Determine the (X, Y) coordinate at the center of the cell enclosing the given text.  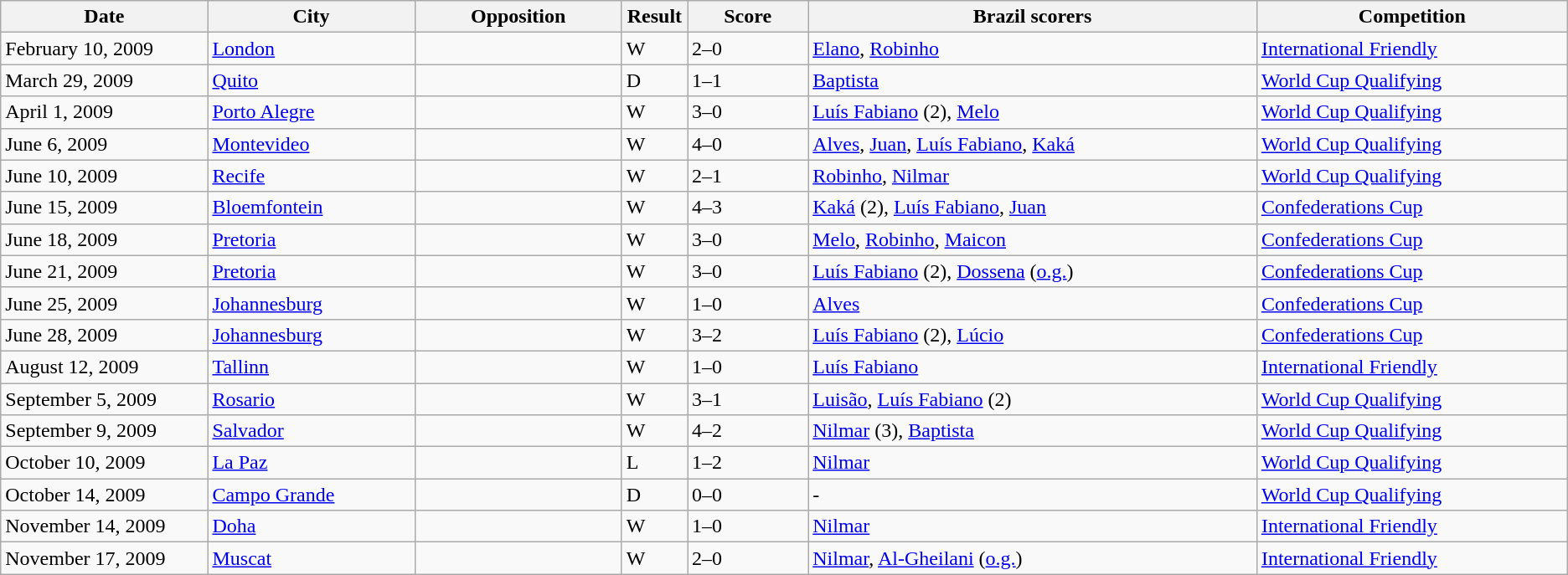
L (654, 463)
Result (654, 17)
Quito (312, 80)
3–2 (748, 335)
Score (748, 17)
Kaká (2), Luís Fabiano, Juan (1033, 208)
March 29, 2009 (104, 80)
Porto Alegre (312, 112)
Alves, Juan, Luís Fabiano, Kaká (1033, 144)
Tallinn (312, 367)
Luís Fabiano (2), Dossena (o.g.) (1033, 271)
- (1033, 495)
City (312, 17)
Salvador (312, 431)
June 25, 2009 (104, 303)
October 10, 2009 (104, 463)
1–2 (748, 463)
April 1, 2009 (104, 112)
Recife (312, 176)
Date (104, 17)
2–1 (748, 176)
Muscat (312, 558)
Competition (1412, 17)
4–0 (748, 144)
0–0 (748, 495)
Melo, Robinho, Maicon (1033, 239)
Doha (312, 526)
September 5, 2009 (104, 399)
Rosario (312, 399)
Montevideo (312, 144)
3–1 (748, 399)
June 21, 2009 (104, 271)
Luís Fabiano (2), Lúcio (1033, 335)
Elano, Robinho (1033, 49)
Opposition (518, 17)
4–3 (748, 208)
Luís Fabiano (1033, 367)
June 15, 2009 (104, 208)
Campo Grande (312, 495)
February 10, 2009 (104, 49)
Baptista (1033, 80)
August 12, 2009 (104, 367)
June 6, 2009 (104, 144)
Bloemfontein (312, 208)
Nilmar, Al-Gheilani (o.g.) (1033, 558)
June 18, 2009 (104, 239)
Alves (1033, 303)
Brazil scorers (1033, 17)
London (312, 49)
November 17, 2009 (104, 558)
Luisão, Luís Fabiano (2) (1033, 399)
November 14, 2009 (104, 526)
June 28, 2009 (104, 335)
1–1 (748, 80)
La Paz (312, 463)
October 14, 2009 (104, 495)
4–2 (748, 431)
Nilmar (3), Baptista (1033, 431)
June 10, 2009 (104, 176)
September 9, 2009 (104, 431)
Robinho, Nilmar (1033, 176)
Luís Fabiano (2), Melo (1033, 112)
